Scan for the cell matching the given text and deliver its [x, y] coordinate at center. 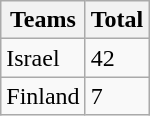
Total [117, 20]
7 [117, 96]
Teams [43, 20]
Finland [43, 96]
42 [117, 58]
Israel [43, 58]
